Pinpoint the cell where the given text exists, returning its [x, y] midpoint coordinate. 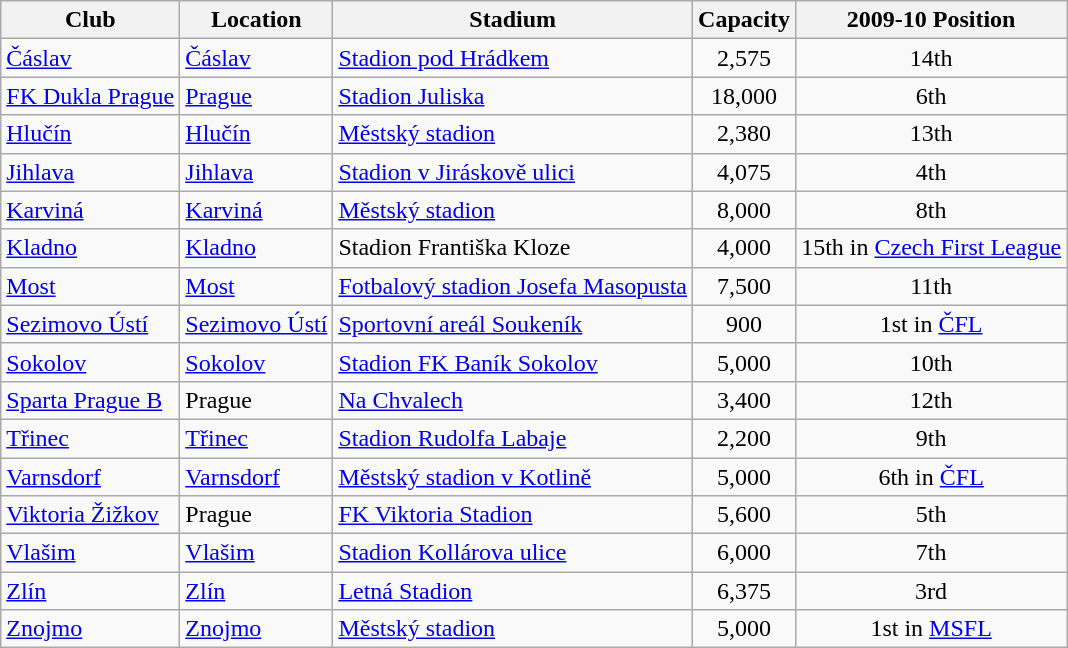
4,075 [744, 172]
6,000 [744, 553]
1st in MSFL [932, 629]
Capacity [744, 20]
Stadion FK Baník Sokolov [513, 362]
2,575 [744, 58]
Fotbalový stadion Josefa Masopusta [513, 286]
7,500 [744, 286]
Stadium [513, 20]
6,375 [744, 591]
900 [744, 324]
Stadion pod Hrádkem [513, 58]
3,400 [744, 400]
9th [932, 438]
2,380 [744, 134]
Stadion Rudolfa Labaje [513, 438]
1st in ČFL [932, 324]
13th [932, 134]
Location [256, 20]
Letná Stadion [513, 591]
Na Chvalech [513, 400]
Stadion Juliska [513, 96]
FK Dukla Prague [90, 96]
Stadion v Jiráskově ulici [513, 172]
6th in ČFL [932, 477]
15th in Czech First League [932, 248]
4,000 [744, 248]
Sportovní areál Soukeník [513, 324]
Stadion Kollárova ulice [513, 553]
Stadion Františka Kloze [513, 248]
Club [90, 20]
5,600 [744, 515]
18,000 [744, 96]
12th [932, 400]
5th [932, 515]
11th [932, 286]
FK Viktoria Stadion [513, 515]
2009-10 Position [932, 20]
2,200 [744, 438]
3rd [932, 591]
4th [932, 172]
7th [932, 553]
Sparta Prague B [90, 400]
Viktoria Žižkov [90, 515]
8,000 [744, 210]
6th [932, 96]
14th [932, 58]
10th [932, 362]
Městský stadion v Kotlině [513, 477]
8th [932, 210]
